Return (X, Y) of the center of cell containing provided text 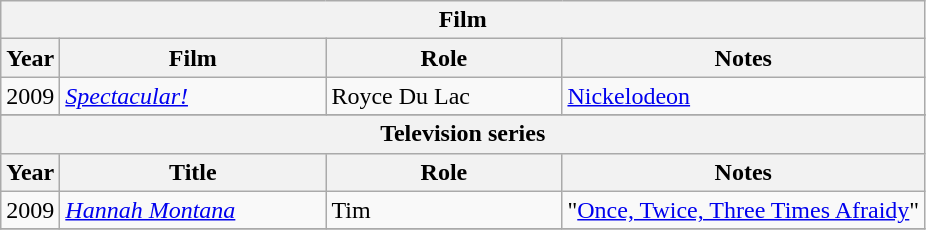
"Once, Twice, Three Times Afraidy" (744, 210)
Television series (463, 134)
Title (193, 172)
Spectacular! (193, 96)
Royce Du Lac (444, 96)
Tim (444, 210)
Hannah Montana (193, 210)
Nickelodeon (744, 96)
